Pinpoint the cell where the given text exists, returning its (x, y) midpoint coordinate. 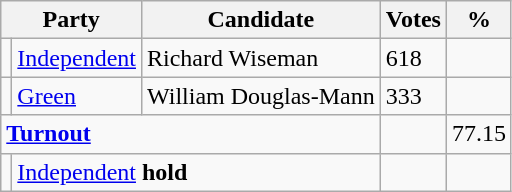
618 (413, 58)
% (478, 20)
Turnout (190, 134)
77.15 (478, 134)
333 (413, 96)
Independent (77, 58)
Green (77, 96)
Party (72, 20)
William Douglas-Mann (260, 96)
Candidate (260, 20)
Richard Wiseman (260, 58)
Votes (413, 20)
Independent hold (196, 172)
